Scan for the cell matching the given text and deliver its [x, y] coordinate at center. 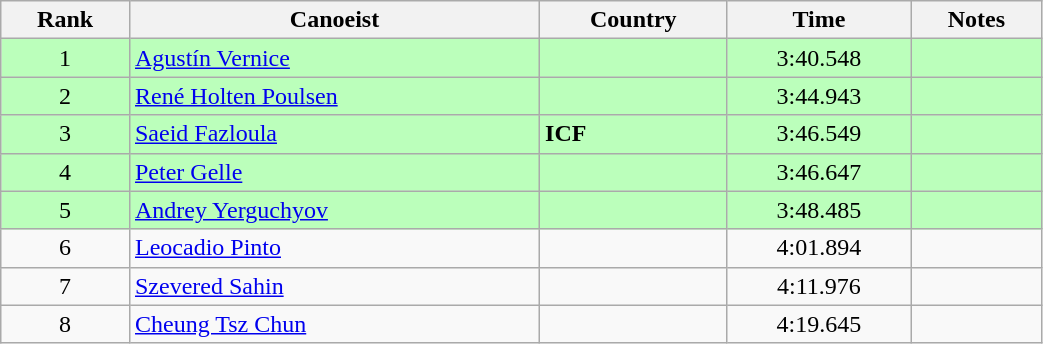
Agustín Vernice [334, 58]
Andrey Yerguchyov [334, 210]
3:46.549 [819, 134]
3:44.943 [819, 96]
3:48.485 [819, 210]
Leocadio Pinto [334, 248]
Saeid Fazloula [334, 134]
3:40.548 [819, 58]
Peter Gelle [334, 172]
1 [66, 58]
Time [819, 20]
4:19.645 [819, 324]
Canoeist [334, 20]
Cheung Tsz Chun [334, 324]
3 [66, 134]
Country [634, 20]
3:46.647 [819, 172]
4 [66, 172]
Notes [976, 20]
ICF [634, 134]
4:01.894 [819, 248]
5 [66, 210]
8 [66, 324]
René Holten Poulsen [334, 96]
4:11.976 [819, 286]
2 [66, 96]
6 [66, 248]
Rank [66, 20]
7 [66, 286]
Szevered Sahin [334, 286]
